From the cell containing the given text, extract its center point as (x, y) coordinate. 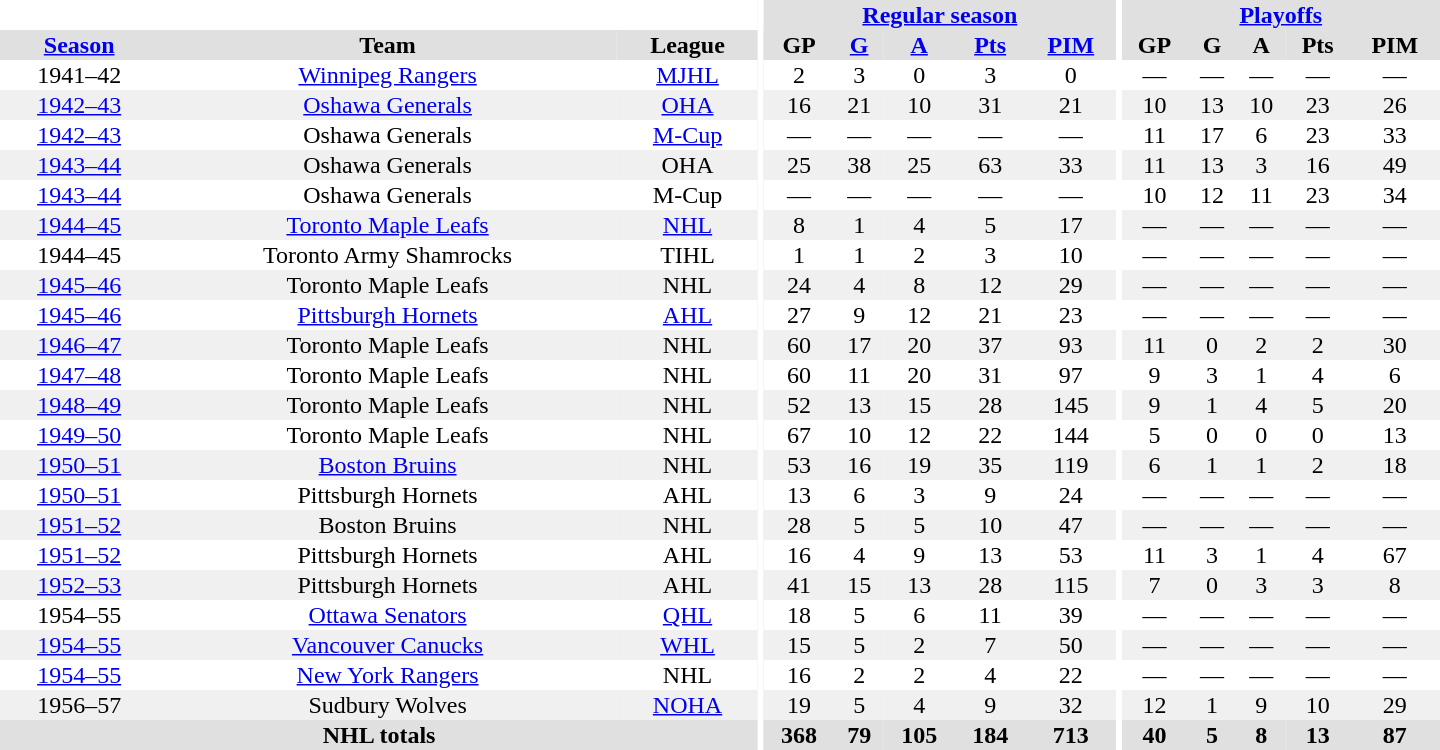
79 (860, 735)
97 (1071, 375)
1941–42 (79, 75)
27 (800, 315)
New York Rangers (388, 675)
119 (1071, 465)
Sudbury Wolves (388, 705)
115 (1071, 585)
41 (800, 585)
QHL (688, 615)
1952–53 (79, 585)
TIHL (688, 255)
Winnipeg Rangers (388, 75)
Ottawa Senators (388, 615)
368 (800, 735)
105 (920, 735)
NOHA (688, 705)
MJHL (688, 75)
WHL (688, 645)
34 (1394, 195)
Playoffs (1280, 15)
39 (1071, 615)
87 (1394, 735)
1956–57 (79, 705)
37 (990, 345)
93 (1071, 345)
1947–48 (79, 375)
1946–47 (79, 345)
52 (800, 405)
1949–50 (79, 435)
Team (388, 45)
32 (1071, 705)
47 (1071, 525)
35 (990, 465)
184 (990, 735)
145 (1071, 405)
Vancouver Canucks (388, 645)
50 (1071, 645)
713 (1071, 735)
40 (1154, 735)
26 (1394, 105)
Toronto Army Shamrocks (388, 255)
Season (79, 45)
144 (1071, 435)
63 (990, 165)
NHL totals (379, 735)
38 (860, 165)
49 (1394, 165)
League (688, 45)
Regular season (940, 15)
1948–49 (79, 405)
30 (1394, 345)
